Capture the cell that displays the provided text and extract its [x, y] central coordinate. 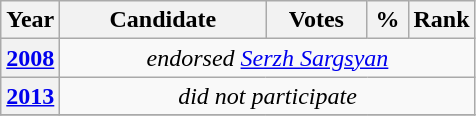
Votes [316, 20]
did not participate [268, 96]
Rank [442, 20]
2008 [30, 58]
% [388, 20]
endorsed Serzh Sargsyan [268, 58]
2013 [30, 96]
Year [30, 20]
Candidate [163, 20]
